Find where the given text appears and provide that cell's center as (x, y) coordinate. 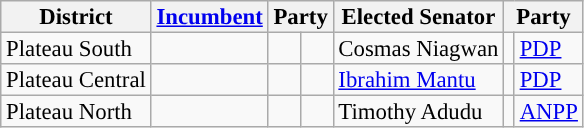
Plateau South (76, 49)
Ibrahim Mantu (418, 80)
Plateau North (76, 112)
Timothy Adudu (418, 112)
Cosmas Niagwan (418, 49)
Plateau Central (76, 80)
District (76, 17)
Incumbent (210, 17)
ANPP (548, 112)
Elected Senator (418, 17)
